Return (X, Y) of the center of cell containing provided text 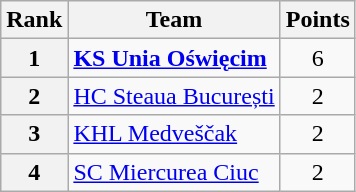
HC Steaua București (174, 96)
Points (318, 20)
KS Unia Oświęcim (174, 58)
Rank (34, 20)
3 (34, 134)
4 (34, 172)
SC Miercurea Ciuc (174, 172)
Team (174, 20)
6 (318, 58)
KHL Medveščak (174, 134)
1 (34, 58)
